Return (x, y) of the center of cell containing provided text 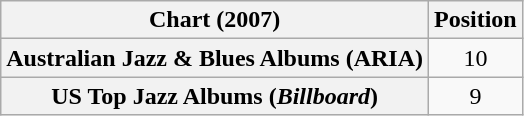
Position (476, 20)
US Top Jazz Albums (Billboard) (215, 96)
Australian Jazz & Blues Albums (ARIA) (215, 58)
Chart (2007) (215, 20)
9 (476, 96)
10 (476, 58)
